For the text-containing cell, return its midpoint in [X, Y] coordinate format. 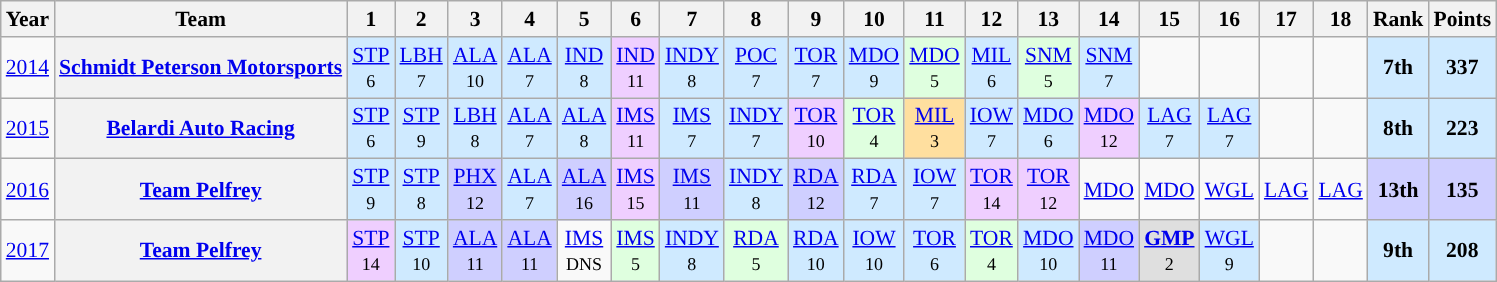
RDA10 [816, 250]
17 [1286, 19]
8 [756, 19]
2 [420, 19]
8th [1398, 128]
PHX12 [475, 190]
IMS7 [692, 128]
7 [692, 19]
9 [816, 19]
MIL3 [934, 128]
LBH7 [420, 68]
ALA16 [584, 190]
LBH8 [475, 128]
11 [934, 19]
Schmidt Peterson Motorsports [200, 68]
STP10 [420, 250]
IMSDNS [584, 250]
10 [874, 19]
9th [1398, 250]
Points [1462, 19]
337 [1462, 68]
13 [1048, 19]
Belardi Auto Racing [200, 128]
MDO12 [1110, 128]
TOR7 [816, 68]
18 [1340, 19]
MDO9 [874, 68]
STP14 [370, 250]
TOR14 [992, 190]
16 [1230, 19]
208 [1462, 250]
RDA12 [816, 190]
SNM7 [1110, 68]
Year [28, 19]
IMS15 [636, 190]
MDO11 [1110, 250]
STP8 [420, 190]
6 [636, 19]
TOR6 [934, 250]
WGL [1230, 190]
SNM5 [1048, 68]
223 [1462, 128]
ALA10 [475, 68]
MDO6 [1048, 128]
TOR10 [816, 128]
12 [992, 19]
1 [370, 19]
MDO5 [934, 68]
13th [1398, 190]
2016 [28, 190]
135 [1462, 190]
IND11 [636, 68]
4 [529, 19]
14 [1110, 19]
WGL9 [1230, 250]
2017 [28, 250]
Team [200, 19]
RDA5 [756, 250]
GMP2 [1170, 250]
2015 [28, 128]
7th [1398, 68]
2014 [28, 68]
ALA8 [584, 128]
3 [475, 19]
INDY7 [756, 128]
RDA7 [874, 190]
MIL6 [992, 68]
MDO10 [1048, 250]
IND8 [584, 68]
Rank [1398, 19]
IOW10 [874, 250]
IMS5 [636, 250]
15 [1170, 19]
5 [584, 19]
POC7 [756, 68]
TOR12 [1048, 190]
